Find where the given text appears and provide that cell's center as (x, y) coordinate. 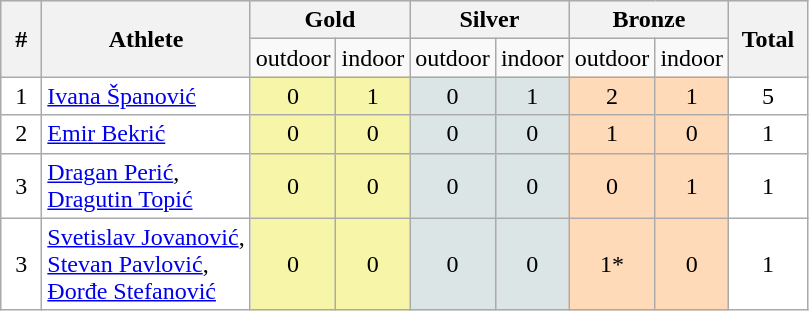
Bronze (648, 20)
# (22, 39)
Emir Bekrić (146, 134)
Gold (330, 20)
Dragan Perić,Dragutin Topić (146, 186)
5 (768, 96)
Svetislav Jovanović,Stevan Pavlović,Đorđe Stefanović (146, 264)
Total (768, 39)
Athlete (146, 39)
Ivana Španović (146, 96)
1* (612, 264)
Silver (490, 20)
